Output the (x, y) coordinate of the center of the cell containing the given text.  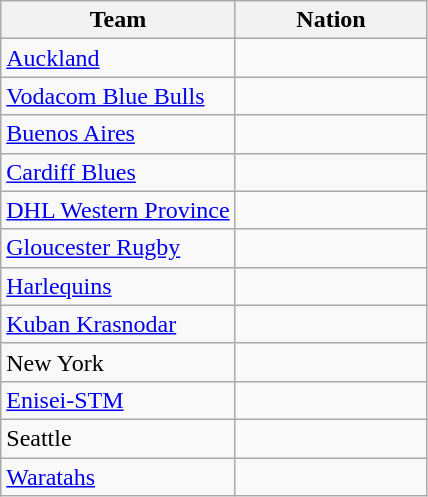
DHL Western Province (118, 210)
New York (118, 362)
Gloucester Rugby (118, 248)
Waratahs (118, 477)
Buenos Aires (118, 134)
Vodacom Blue Bulls (118, 96)
Nation (331, 20)
Team (118, 20)
Kuban Krasnodar (118, 324)
Harlequins (118, 286)
Seattle (118, 438)
Cardiff Blues (118, 172)
Auckland (118, 58)
Enisei-STM (118, 400)
